Output the (x, y) coordinate of the center of the cell containing the given text.  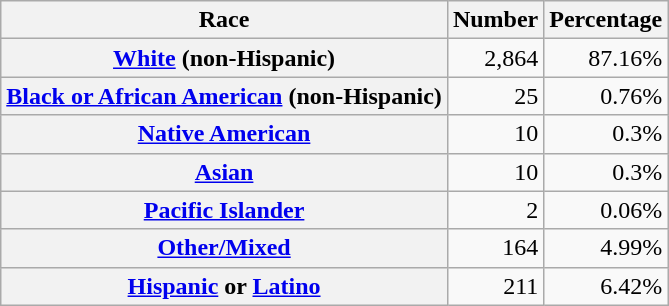
211 (495, 286)
2 (495, 210)
Other/Mixed (224, 248)
White (non-Hispanic) (224, 58)
Black or African American (non-Hispanic) (224, 96)
164 (495, 248)
6.42% (606, 286)
Hispanic or Latino (224, 286)
Number (495, 20)
Pacific Islander (224, 210)
0.06% (606, 210)
Asian (224, 172)
4.99% (606, 248)
0.76% (606, 96)
Percentage (606, 20)
25 (495, 96)
Native American (224, 134)
87.16% (606, 58)
Race (224, 20)
2,864 (495, 58)
